Scan for the cell matching the given text and deliver its [X, Y] coordinate at center. 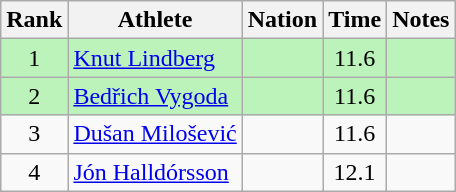
Athlete [155, 20]
Rank [34, 20]
12.1 [355, 172]
Knut Lindberg [155, 58]
Notes [421, 20]
Time [355, 20]
Nation [282, 20]
1 [34, 58]
3 [34, 134]
Bedřich Vygoda [155, 96]
2 [34, 96]
4 [34, 172]
Dušan Milošević [155, 134]
Jón Halldórsson [155, 172]
